Determine the [x, y] coordinate at the center of the cell enclosing the given text.  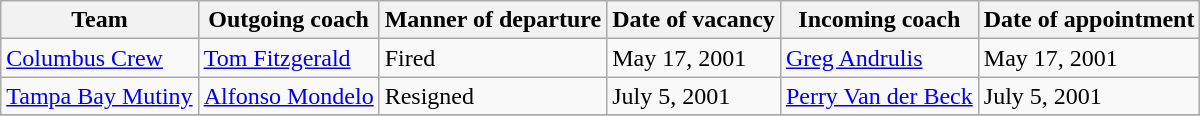
Incoming coach [879, 20]
Team [100, 20]
Tom Fitzgerald [288, 58]
Resigned [492, 96]
Tampa Bay Mutiny [100, 96]
Alfonso Mondelo [288, 96]
Date of vacancy [694, 20]
Outgoing coach [288, 20]
Columbus Crew [100, 58]
Fired [492, 58]
Perry Van der Beck [879, 96]
Greg Andrulis [879, 58]
Manner of departure [492, 20]
Date of appointment [1089, 20]
